Capture the cell that displays the provided text and extract its [X, Y] central coordinate. 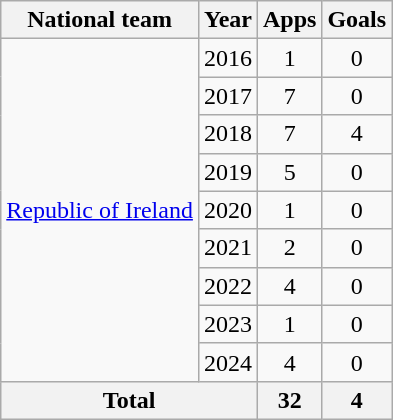
2018 [228, 134]
Goals [357, 20]
2016 [228, 58]
2020 [228, 210]
2024 [228, 362]
Total [130, 400]
32 [289, 400]
National team [100, 20]
Year [228, 20]
2017 [228, 96]
2022 [228, 286]
2023 [228, 324]
Republic of Ireland [100, 210]
2019 [228, 172]
2021 [228, 248]
5 [289, 172]
2 [289, 248]
Apps [289, 20]
